Pinpoint the cell where the given text exists, returning its [x, y] midpoint coordinate. 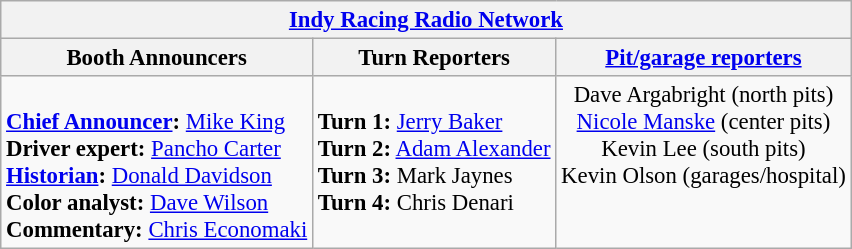
Turn Reporters [434, 58]
Pit/garage reporters [704, 58]
Turn 1: Jerry Baker Turn 2: Adam Alexander Turn 3: Mark Jaynes Turn 4: Chris Denari [434, 162]
Chief Announcer: Mike King Driver expert: Pancho Carter Historian: Donald Davidson Color analyst: Dave Wilson Commentary: Chris Economaki [157, 162]
Booth Announcers [157, 58]
Indy Racing Radio Network [426, 20]
Dave Argabright (north pits)Nicole Manske (center pits)Kevin Lee (south pits)Kevin Olson (garages/hospital) [704, 162]
